Identify which cell holds the provided text, then report its (x, y) central coordinate. 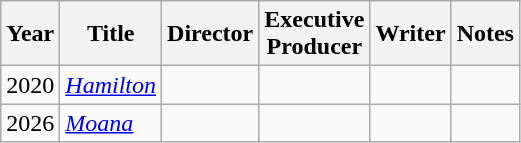
Writer (410, 34)
2020 (30, 85)
ExecutiveProducer (314, 34)
2026 (30, 123)
Moana (111, 123)
Hamilton (111, 85)
Title (111, 34)
Director (210, 34)
Notes (485, 34)
Year (30, 34)
